Locate the cell with the specified text and output its [x, y] center coordinate. 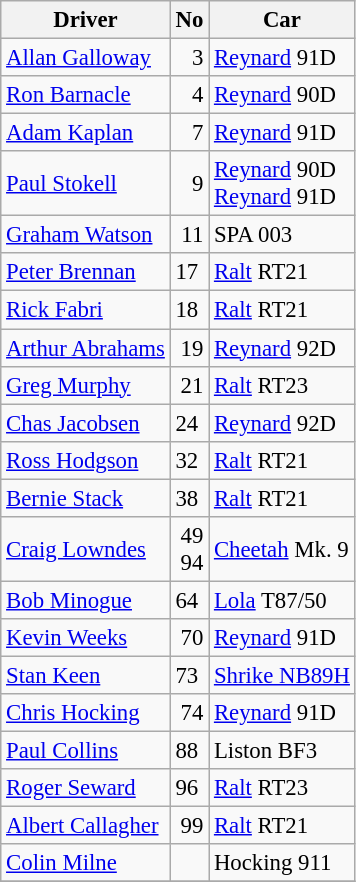
Paul Collins [86, 751]
Peter Brennan [86, 273]
7 [189, 133]
21 [189, 385]
32 [189, 460]
Kevin Weeks [86, 638]
11 [189, 235]
Craig Lowndes [86, 550]
Graham Watson [86, 235]
96 [189, 788]
Paul Stokell [86, 184]
SPA 003 [282, 235]
Adam Kaplan [86, 133]
Ross Hodgson [86, 460]
Car [282, 20]
9 [189, 184]
73 [189, 675]
19 [189, 348]
24 [189, 423]
Ron Barnacle [86, 95]
99 [189, 826]
17 [189, 273]
Colin Milne [86, 863]
Bob Minogue [86, 600]
Chas Jacobsen [86, 423]
88 [189, 751]
Shrike NB89H [282, 675]
Cheetah Mk. 9 [282, 550]
18 [189, 310]
Greg Murphy [86, 385]
No [189, 20]
4 [189, 95]
49 94 [189, 550]
Roger Seward [86, 788]
Bernie Stack [86, 498]
3 [189, 58]
Arthur Abrahams [86, 348]
64 [189, 600]
38 [189, 498]
Lola T87/50 [282, 600]
Reynard 90D [282, 95]
Chris Hocking [86, 713]
Albert Callagher [86, 826]
74 [189, 713]
Rick Fabri [86, 310]
Allan Galloway [86, 58]
Stan Keen [86, 675]
Reynard 90D Reynard 91D [282, 184]
Liston BF3 [282, 751]
70 [189, 638]
Driver [86, 20]
Hocking 911 [282, 863]
